Locate the cell with the specified text and output its (X, Y) center coordinate. 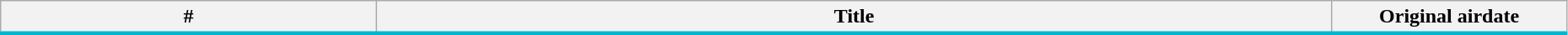
# (189, 17)
Title (854, 17)
Original airdate (1449, 17)
